Capture the cell that displays the provided text and extract its (X, Y) central coordinate. 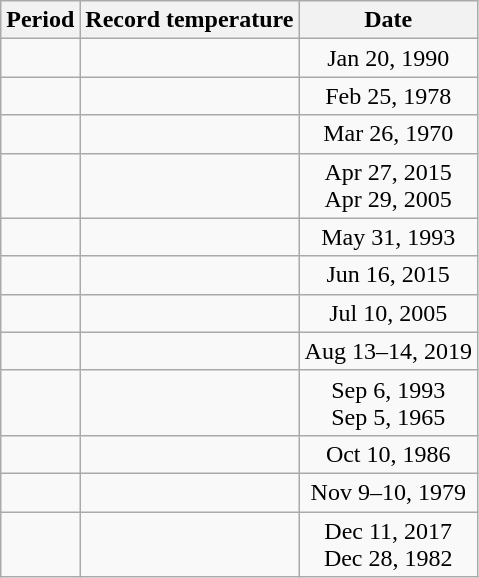
Jan 20, 1990 (388, 58)
Dec 11, 2017Dec 28, 1982 (388, 544)
Record temperature (190, 20)
May 31, 1993 (388, 237)
Jun 16, 2015 (388, 275)
Oct 10, 1986 (388, 454)
Mar 26, 1970 (388, 134)
Apr 27, 2015Apr 29, 2005 (388, 186)
Aug 13–14, 2019 (388, 351)
Period (40, 20)
Nov 9–10, 1979 (388, 492)
Feb 25, 1978 (388, 96)
Date (388, 20)
Jul 10, 2005 (388, 313)
Sep 6, 1993Sep 5, 1965 (388, 402)
